Identify which cell holds the provided text, then report its (X, Y) central coordinate. 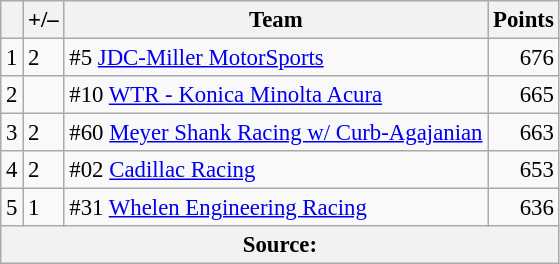
5 (12, 208)
Points (524, 20)
Source: (280, 245)
653 (524, 170)
#02 Cadillac Racing (276, 170)
#5 JDC-Miller MotorSports (276, 58)
636 (524, 208)
#60 Meyer Shank Racing w/ Curb-Agajanian (276, 133)
676 (524, 58)
Team (276, 20)
3 (12, 133)
#31 Whelen Engineering Racing (276, 208)
4 (12, 170)
#10 WTR - Konica Minolta Acura (276, 95)
+/– (44, 20)
663 (524, 133)
665 (524, 95)
